Scan for the cell matching the given text and deliver its (X, Y) coordinate at center. 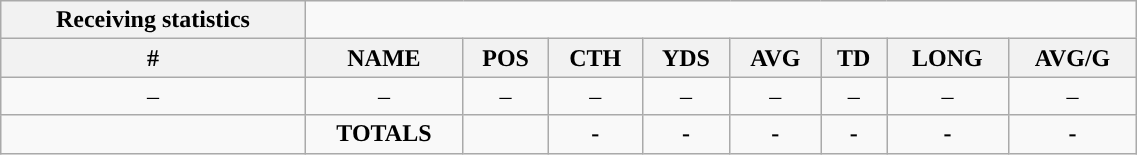
LONG (948, 58)
CTH (595, 58)
TOTALS (384, 134)
POS (506, 58)
TD (854, 58)
AVG/G (1072, 58)
# (153, 58)
AVG (776, 58)
YDS (686, 58)
NAME (384, 58)
Receiving statistics (153, 20)
